Determine the [X, Y] coordinate at the center of the cell enclosing the given text.  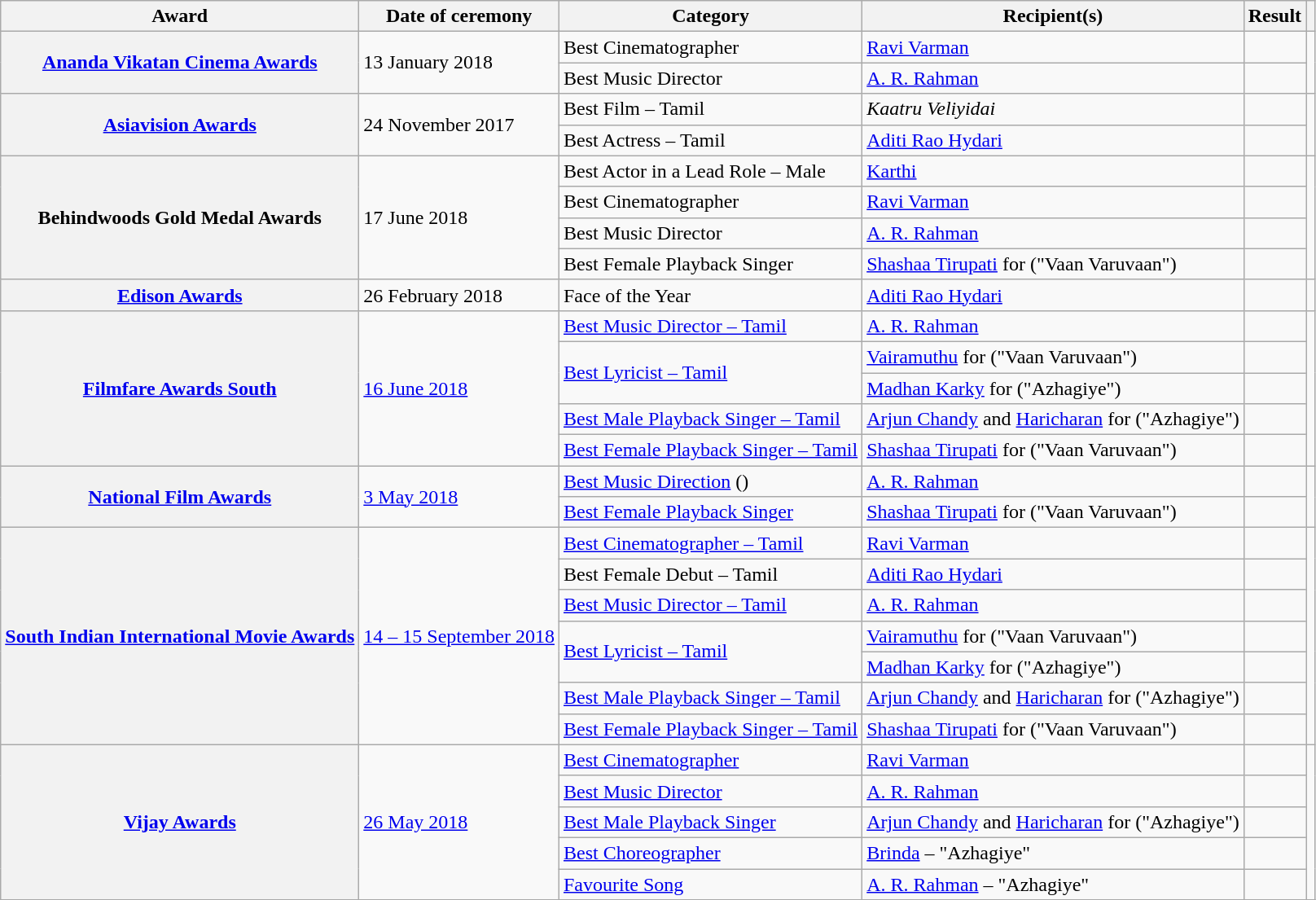
Award [180, 16]
Kaatru Veliyidai [1054, 109]
24 November 2017 [459, 125]
Best Music Direction () [710, 481]
Vijay Awards [180, 822]
Best Actor in a Lead Role – Male [710, 171]
Behindwoods Gold Medal Awards [180, 217]
Edison Awards [180, 295]
Category [710, 16]
Recipient(s) [1054, 16]
13 January 2018 [459, 63]
Asiavision Awards [180, 125]
National Film Awards [180, 497]
Best Cinematographer – Tamil [710, 543]
26 May 2018 [459, 822]
Best Male Playback Singer [710, 822]
Filmfare Awards South [180, 388]
17 June 2018 [459, 217]
Result [1274, 16]
14 – 15 September 2018 [459, 636]
3 May 2018 [459, 497]
Best Actress – Tamil [710, 140]
South Indian International Movie Awards [180, 636]
Best Film – Tamil [710, 109]
A. R. Rahman – "Azhagiye" [1054, 884]
Ananda Vikatan Cinema Awards [180, 63]
Face of the Year [710, 295]
26 February 2018 [459, 295]
16 June 2018 [459, 388]
Best Choreographer [710, 853]
Favourite Song [710, 884]
Karthi [1054, 171]
Best Female Debut – Tamil [710, 574]
Brinda – "Azhagiye" [1054, 853]
Date of ceremony [459, 16]
